Output the (x, y) coordinate of the center of the cell containing the given text.  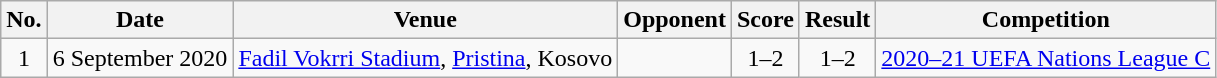
1 (24, 58)
Competition (1046, 20)
Fadil Vokrri Stadium, Pristina, Kosovo (426, 58)
Score (765, 20)
Opponent (675, 20)
Result (837, 20)
Date (140, 20)
2020–21 UEFA Nations League C (1046, 58)
No. (24, 20)
Venue (426, 20)
6 September 2020 (140, 58)
